Output the (X, Y) coordinate of the center of the cell containing the given text.  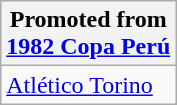
Atlético Torino (88, 85)
Promoted from1982 Copa Perú (88, 34)
